For the text-containing cell, return its midpoint in [x, y] coordinate format. 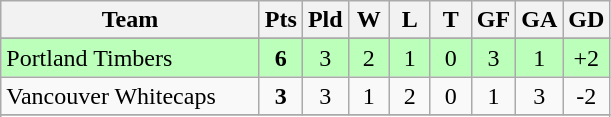
Vancouver Whitecaps [130, 96]
-2 [586, 96]
+2 [586, 58]
GF [493, 20]
L [410, 20]
T [450, 20]
Pts [280, 20]
GD [586, 20]
Team [130, 20]
6 [280, 58]
Pld [325, 20]
GA [540, 20]
Portland Timbers [130, 58]
W [368, 20]
